Extract the [x, y] coordinate from the center of the cell holding the provided text.  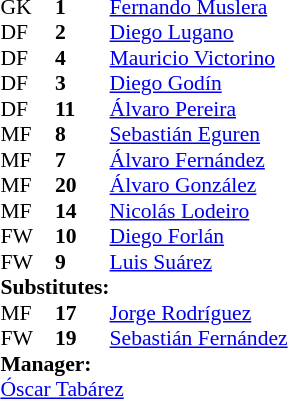
Sebastián Eguren [199, 135]
Mauricio Victorino [199, 58]
2 [82, 33]
Manager: [144, 364]
8 [82, 135]
10 [82, 237]
19 [82, 339]
11 [82, 109]
Nicolás Lodeiro [199, 211]
Substitutes: [54, 287]
Diego Lugano [199, 33]
Álvaro Fernández [199, 160]
Sebastián Fernández [199, 339]
9 [82, 262]
4 [82, 58]
20 [82, 185]
Diego Forlán [199, 237]
7 [82, 160]
Álvaro González [199, 185]
Jorge Rodríguez [199, 313]
Álvaro Pereira [199, 109]
14 [82, 211]
Diego Godín [199, 83]
Luis Suárez [199, 262]
17 [82, 313]
3 [82, 83]
